Detect which cell encompasses the target text, then output its (x, y) center coordinate. 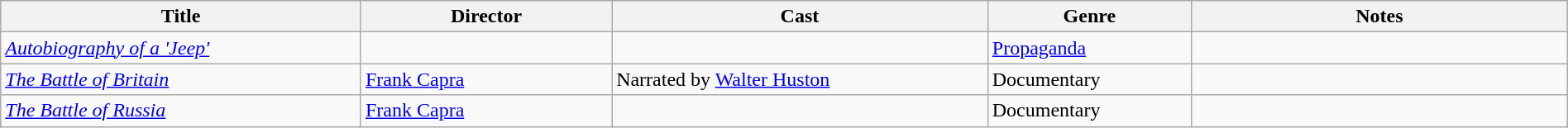
Narrated by Walter Huston (801, 79)
The Battle of Russia (181, 111)
Propaganda (1089, 48)
The Battle of Britain (181, 79)
Genre (1089, 17)
Cast (801, 17)
Director (486, 17)
Autobiography of a 'Jeep' (181, 48)
Title (181, 17)
Notes (1379, 17)
